Pinpoint the cell where the given text exists, returning its [X, Y] midpoint coordinate. 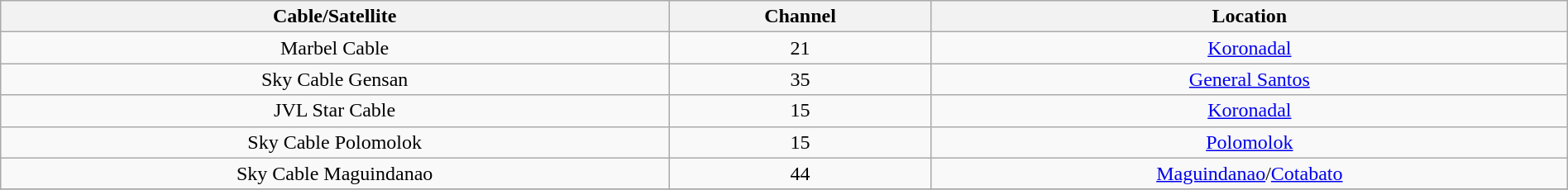
Channel [801, 17]
44 [801, 173]
Polomolok [1249, 142]
35 [801, 79]
Sky Cable Maguindanao [335, 173]
Maguindanao/Cotabato [1249, 173]
Sky Cable Polomolok [335, 142]
Marbel Cable [335, 48]
Location [1249, 17]
General Santos [1249, 79]
Sky Cable Gensan [335, 79]
21 [801, 48]
JVL Star Cable [335, 111]
Cable/Satellite [335, 17]
